Find where the given text appears and provide that cell's center as (X, Y) coordinate. 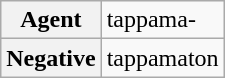
Negative (51, 58)
Agent (51, 20)
tappamaton (162, 58)
tappama- (162, 20)
